Detect which cell encompasses the target text, then output its (x, y) center coordinate. 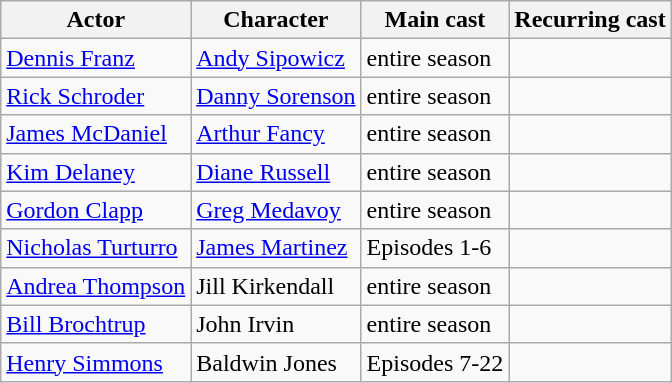
Recurring cast (590, 20)
Dennis Franz (96, 58)
Greg Medavoy (276, 210)
Episodes 1-6 (435, 248)
Rick Schroder (96, 96)
Nicholas Turturro (96, 248)
Andy Sipowicz (276, 58)
Character (276, 20)
Kim Delaney (96, 172)
Danny Sorenson (276, 96)
Bill Brochtrup (96, 324)
John Irvin (276, 324)
Baldwin Jones (276, 362)
Diane Russell (276, 172)
Main cast (435, 20)
Arthur Fancy (276, 134)
Jill Kirkendall (276, 286)
Andrea Thompson (96, 286)
Episodes 7-22 (435, 362)
Henry Simmons (96, 362)
Actor (96, 20)
James McDaniel (96, 134)
James Martinez (276, 248)
Gordon Clapp (96, 210)
